Pinpoint the cell where the given text exists, returning its [X, Y] midpoint coordinate. 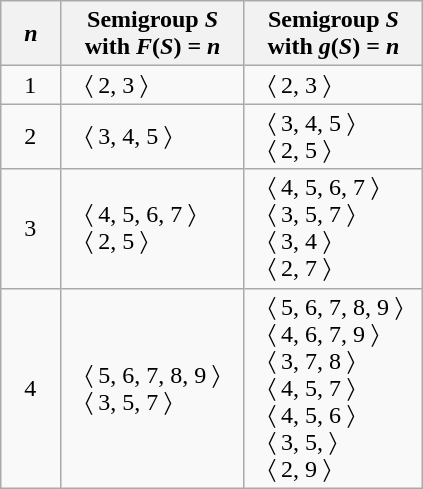
3 [31, 228]
〈 4, 5, 6, 7 〉 〈 2, 5 〉 [152, 228]
〈 5, 6, 7, 8, 9 〉 〈 4, 6, 7, 9 〉 〈 3, 7, 8 〉 〈 4, 5, 7 〉 〈 4, 5, 6 〉 〈 3, 5, 〉 〈 2, 9 〉 [334, 388]
2 [31, 136]
4 [31, 388]
〈 3, 4, 5 〉 〈 2, 5 〉 [334, 136]
1 [31, 85]
〈 4, 5, 6, 7 〉 〈 3, 5, 7 〉 〈 3, 4 〉 〈 2, 7 〉 [334, 228]
Semigroup S with g(S) = n [334, 34]
〈 3, 4, 5 〉 [152, 136]
Semigroup S with F(S) = n [152, 34]
〈 5, 6, 7, 8, 9 〉 〈 3, 5, 7 〉 [152, 388]
n [31, 34]
